Determine the (x, y) coordinate at the center of the cell enclosing the given text.  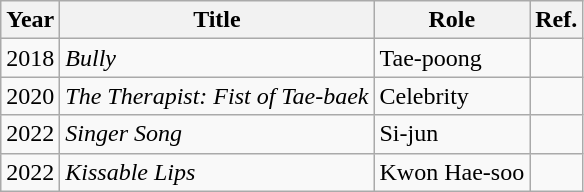
Tae-poong (452, 58)
Bully (217, 58)
2018 (30, 58)
2020 (30, 96)
Kwon Hae-soo (452, 172)
Kissable Lips (217, 172)
Role (452, 20)
Title (217, 20)
Si-jun (452, 134)
Singer Song (217, 134)
Ref. (556, 20)
Year (30, 20)
Celebrity (452, 96)
The Therapist: Fist of Tae-baek (217, 96)
